Find where the given text appears and provide that cell's center as [x, y] coordinate. 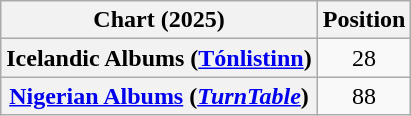
88 [364, 96]
Icelandic Albums (Tónlistinn) [159, 58]
Position [364, 20]
Nigerian Albums (TurnTable) [159, 96]
28 [364, 58]
Chart (2025) [159, 20]
